Return [x, y] of the center of cell containing provided text 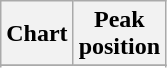
Peakposition [119, 34]
Chart [37, 34]
